Determine the (x, y) coordinate at the center of the cell enclosing the given text.  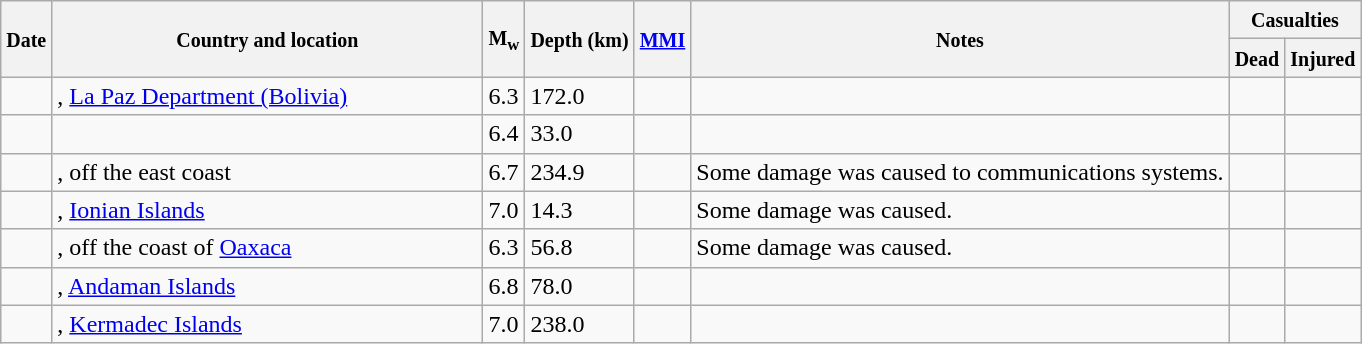
56.8 (580, 248)
MMI (662, 39)
, Andaman Islands (268, 286)
Some damage was caused to communications systems. (960, 172)
14.3 (580, 210)
, off the east coast (268, 172)
Casualties (1295, 20)
Notes (960, 39)
33.0 (580, 134)
, Kermadec Islands (268, 324)
78.0 (580, 286)
Country and location (268, 39)
6.7 (504, 172)
6.8 (504, 286)
, La Paz Department (Bolivia) (268, 96)
Depth (km) (580, 39)
172.0 (580, 96)
Dead (1257, 58)
Injured (1323, 58)
, Ionian Islands (268, 210)
Mw (504, 39)
234.9 (580, 172)
238.0 (580, 324)
Date (26, 39)
6.4 (504, 134)
, off the coast of Oaxaca (268, 248)
